Locate the cell with the specified text and output its [X, Y] center coordinate. 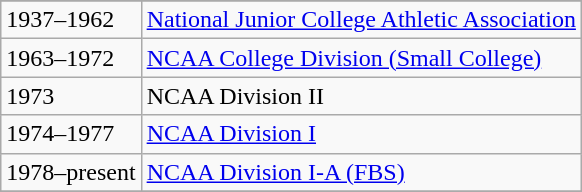
1937–1962 [71, 20]
National Junior College Athletic Association [361, 20]
1973 [71, 96]
NCAA Division II [361, 96]
NCAA Division I [361, 134]
1978–present [71, 172]
1963–1972 [71, 58]
1974–1977 [71, 134]
NCAA College Division (Small College) [361, 58]
NCAA Division I-A (FBS) [361, 172]
